Find where the given text appears and provide that cell's center as (x, y) coordinate. 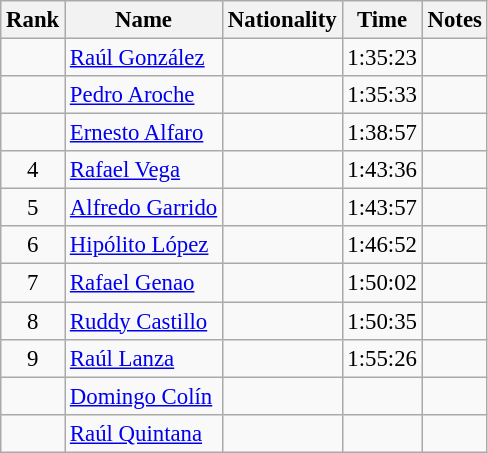
1:50:02 (382, 283)
1:46:52 (382, 245)
Pedro Aroche (144, 95)
7 (33, 283)
Domingo Colín (144, 396)
Raúl Quintana (144, 433)
4 (33, 170)
Rafael Genao (144, 283)
Notes (454, 20)
1:43:57 (382, 208)
1:43:36 (382, 170)
Rank (33, 20)
8 (33, 321)
Alfredo Garrido (144, 208)
Raúl González (144, 58)
1:38:57 (382, 133)
Hipólito López (144, 245)
1:55:26 (382, 358)
Time (382, 20)
Nationality (282, 20)
9 (33, 358)
Ruddy Castillo (144, 321)
5 (33, 208)
Rafael Vega (144, 170)
1:35:33 (382, 95)
Name (144, 20)
1:35:23 (382, 58)
Ernesto Alfaro (144, 133)
Raúl Lanza (144, 358)
1:50:35 (382, 321)
6 (33, 245)
